Determine the [x, y] coordinate at the center of the cell enclosing the given text.  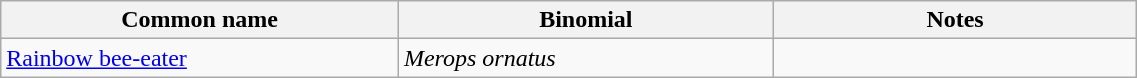
Merops ornatus [586, 58]
Binomial [586, 20]
Rainbow bee-eater [200, 58]
Common name [200, 20]
Notes [955, 20]
